Scan for the cell matching the given text and deliver its (X, Y) coordinate at center. 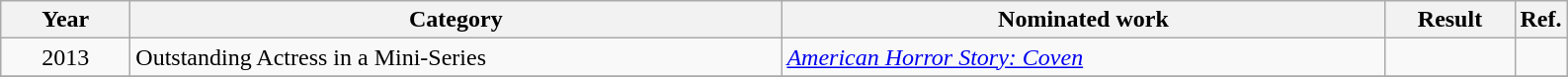
Nominated work (1083, 20)
Result (1450, 20)
Year (65, 20)
2013 (65, 57)
Category (456, 20)
Ref. (1541, 20)
American Horror Story: Coven (1083, 57)
Outstanding Actress in a Mini-Series (456, 57)
